Provide the [x, y] coordinate of the cell's center where the given text is located.  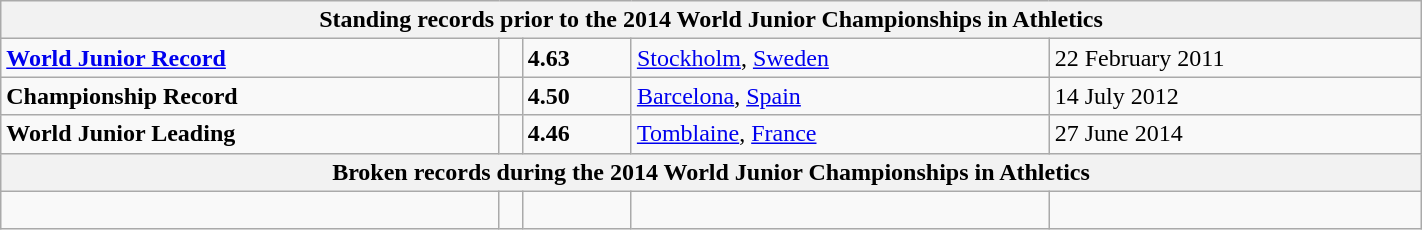
4.63 [576, 58]
Stockholm, Sweden [840, 58]
Barcelona, Spain [840, 96]
Tomblaine, France [840, 134]
27 June 2014 [1235, 134]
World Junior Record [250, 58]
4.50 [576, 96]
4.46 [576, 134]
Broken records during the 2014 World Junior Championships in Athletics [711, 172]
Standing records prior to the 2014 World Junior Championships in Athletics [711, 20]
22 February 2011 [1235, 58]
14 July 2012 [1235, 96]
World Junior Leading [250, 134]
Championship Record [250, 96]
